Identify which cell holds the provided text, then report its (X, Y) central coordinate. 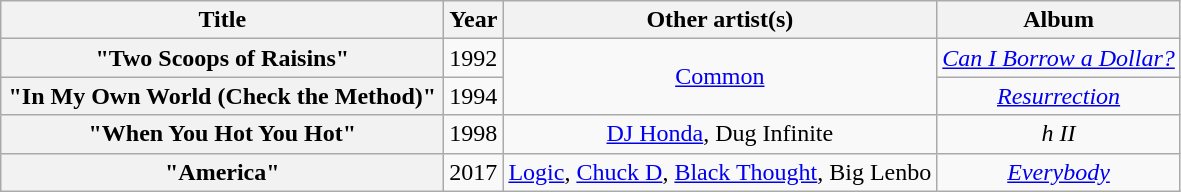
1992 (474, 58)
Common (720, 77)
Year (474, 20)
1994 (474, 96)
"America" (222, 172)
h II (1059, 134)
Resurrection (1059, 96)
"In My Own World (Check the Method)" (222, 96)
1998 (474, 134)
Can I Borrow a Dollar? (1059, 58)
2017 (474, 172)
Album (1059, 20)
Title (222, 20)
"When You Hot You Hot" (222, 134)
Logic, Chuck D, Black Thought, Big Lenbo (720, 172)
"Two Scoops of Raisins" (222, 58)
DJ Honda, Dug Infinite (720, 134)
Everybody (1059, 172)
Other artist(s) (720, 20)
